Find where the given text appears and provide that cell's center as (X, Y) coordinate. 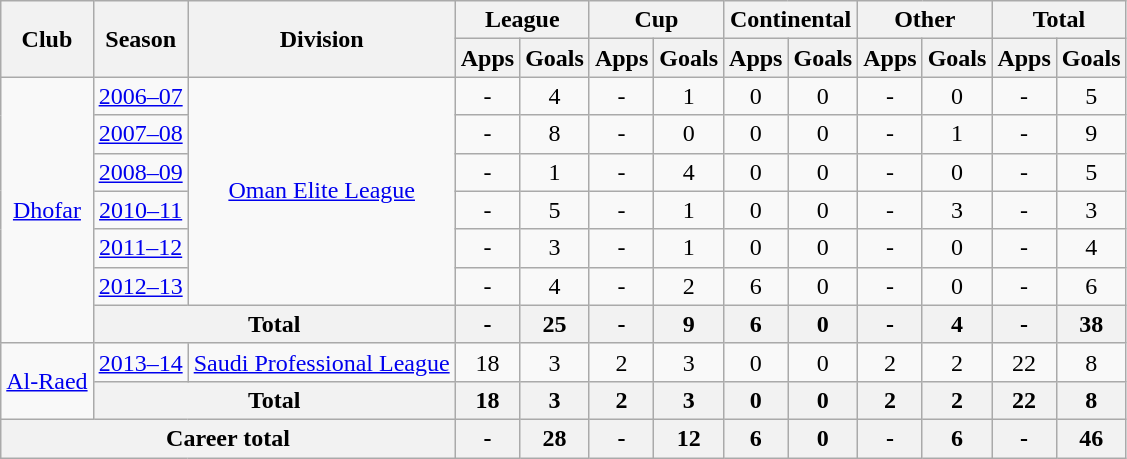
Continental (791, 20)
12 (689, 438)
Division (322, 39)
Season (140, 39)
46 (1091, 438)
2011–12 (140, 248)
2007–08 (140, 134)
2006–07 (140, 96)
Oman Elite League (322, 191)
Al-Raed (47, 381)
League (522, 20)
2010–11 (140, 210)
Club (47, 39)
2008–09 (140, 172)
25 (555, 324)
38 (1091, 324)
2013–14 (140, 362)
Career total (228, 438)
Other (925, 20)
28 (555, 438)
Saudi Professional League (322, 362)
2012–13 (140, 286)
Cup (656, 20)
Dhofar (47, 210)
